Extract the [X, Y] coordinate from the center of the cell holding the provided text.  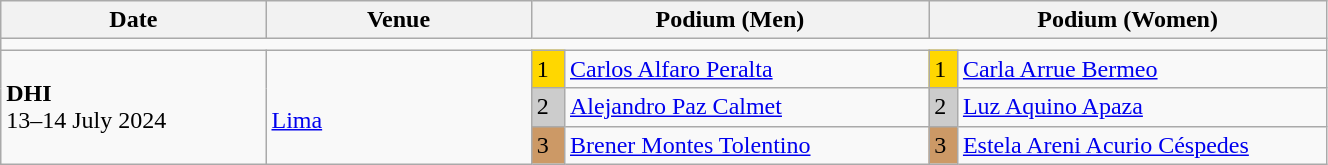
DHI 13–14 July 2024 [134, 107]
Date [134, 20]
Carla Arrue Bermeo [1142, 69]
Lima [398, 107]
Carlos Alfaro Peralta [746, 69]
Podium (Men) [730, 20]
Venue [398, 20]
Alejandro Paz Calmet [746, 107]
Luz Aquino Apaza [1142, 107]
Estela Areni Acurio Céspedes [1142, 145]
Podium (Women) [1128, 20]
Brener Montes Tolentino [746, 145]
